Provide the (x, y) coordinate of the cell's center where the given text is located.  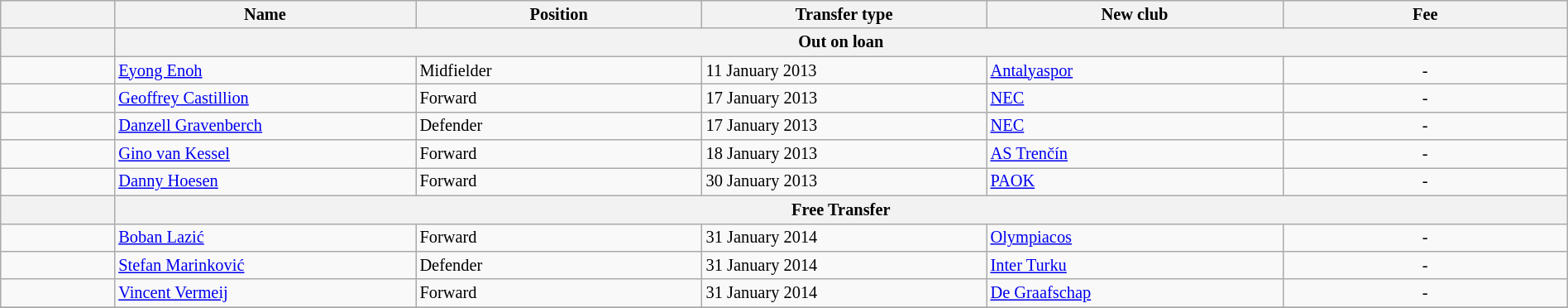
Midfielder (559, 70)
Stefan Marinković (265, 265)
Fee (1425, 14)
Position (559, 14)
Gino van Kessel (265, 154)
Boban Lazić (265, 238)
Vincent Vermeij (265, 293)
30 January 2013 (844, 181)
Inter Turku (1135, 265)
11 January 2013 (844, 70)
Danzell Gravenberch (265, 126)
New club (1135, 14)
AS Trenčín (1135, 154)
Free Transfer (840, 209)
De Graafschap (1135, 293)
Transfer type (844, 14)
Out on loan (840, 42)
Geoffrey Castillion (265, 98)
18 January 2013 (844, 154)
Eyong Enoh (265, 70)
Danny Hoesen (265, 181)
Olympiacos (1135, 238)
Name (265, 14)
PAOK (1135, 181)
Antalyaspor (1135, 70)
